For the text-containing cell, return its midpoint in [x, y] coordinate format. 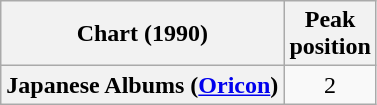
Peak position [330, 34]
2 [330, 85]
Japanese Albums (Oricon) [142, 85]
Chart (1990) [142, 34]
